Return (x, y) of the center of cell containing provided text 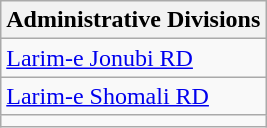
Larim-e Jonubi RD (134, 58)
Administrative Divisions (134, 20)
Larim-e Shomali RD (134, 96)
